Determine the [X, Y] coordinate at the center of the cell enclosing the given text.  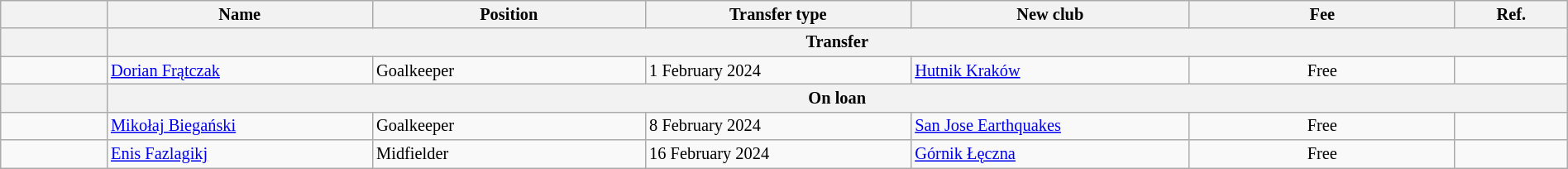
Midfielder [509, 154]
New club [1050, 14]
16 February 2024 [777, 154]
Ref. [1511, 14]
Fee [1322, 14]
Transfer [837, 42]
Hutnik Kraków [1050, 70]
8 February 2024 [777, 126]
1 February 2024 [777, 70]
Mikołaj Biegański [240, 126]
Enis Fazlagikj [240, 154]
Transfer type [777, 14]
Name [240, 14]
On loan [837, 98]
Dorian Frątczak [240, 70]
Position [509, 14]
Górnik Łęczna [1050, 154]
San Jose Earthquakes [1050, 126]
